Extract the (x, y) coordinate from the center of the cell holding the provided text.  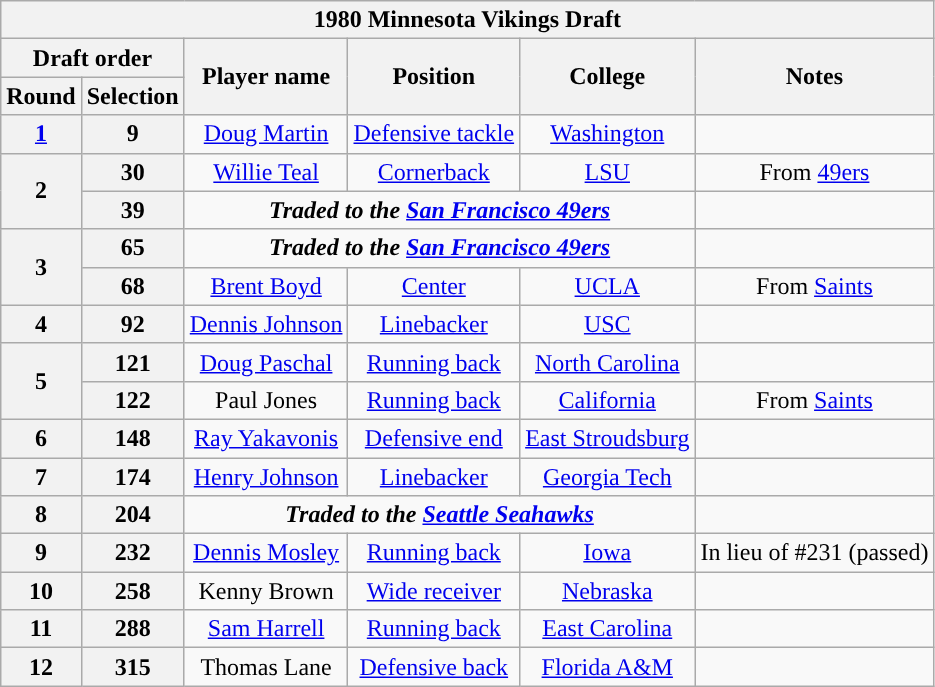
USC (608, 324)
From 49ers (814, 172)
Dennis Johnson (266, 324)
Center (434, 286)
5 (41, 381)
4 (41, 324)
North Carolina (608, 362)
Paul Jones (266, 400)
288 (132, 629)
Georgia Tech (608, 477)
315 (132, 667)
121 (132, 362)
East Stroudsburg (608, 438)
148 (132, 438)
Notes (814, 77)
Nebraska (608, 591)
Cornerback (434, 172)
Traded to the Seattle Seahawks (440, 515)
258 (132, 591)
Selection (132, 96)
Brent Boyd (266, 286)
Florida A&M (608, 667)
UCLA (608, 286)
8 (41, 515)
122 (132, 400)
Draft order (92, 58)
65 (132, 248)
In lieu of #231 (passed) (814, 553)
Washington (608, 134)
92 (132, 324)
10 (41, 591)
Round (41, 96)
2 (41, 191)
174 (132, 477)
East Carolina (608, 629)
Position (434, 77)
Iowa (608, 553)
Ray Yakavonis (266, 438)
Wide receiver (434, 591)
LSU (608, 172)
12 (41, 667)
California (608, 400)
39 (132, 210)
232 (132, 553)
Thomas Lane (266, 667)
Doug Paschal (266, 362)
6 (41, 438)
7 (41, 477)
11 (41, 629)
Henry Johnson (266, 477)
68 (132, 286)
30 (132, 172)
Defensive back (434, 667)
1 (41, 134)
Willie Teal (266, 172)
Doug Martin (266, 134)
Defensive end (434, 438)
1980 Minnesota Vikings Draft (468, 20)
Dennis Mosley (266, 553)
College (608, 77)
Kenny Brown (266, 591)
204 (132, 515)
Sam Harrell (266, 629)
Player name (266, 77)
3 (41, 267)
Defensive tackle (434, 134)
